Return [X, Y] of the center of cell containing provided text 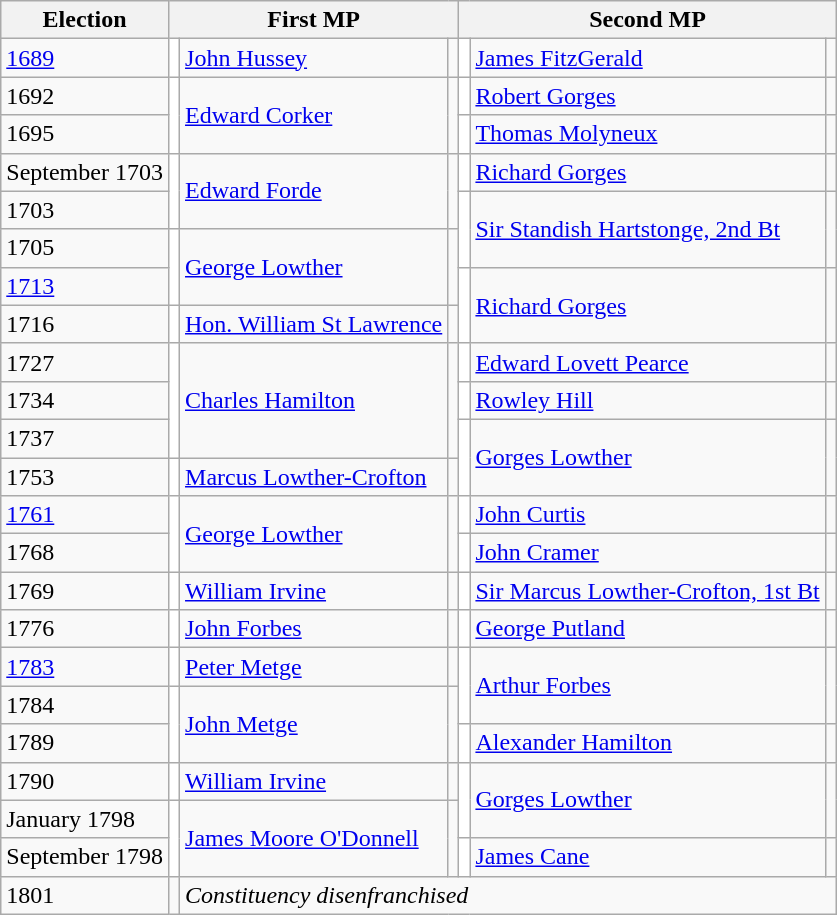
Sir Standish Hartstonge, 2nd Bt [648, 229]
Edward Corker [314, 115]
Arthur Forbes [648, 686]
1695 [85, 134]
1769 [85, 591]
Edward Lovett Pearce [648, 362]
John Forbes [314, 629]
1713 [85, 286]
1716 [85, 324]
September 1798 [85, 857]
1727 [85, 362]
1737 [85, 438]
Second MP [648, 20]
James Moore O'Donnell [314, 838]
1768 [85, 553]
Rowley Hill [648, 400]
1734 [85, 400]
Marcus Lowther-Crofton [314, 477]
Election [85, 20]
January 1798 [85, 819]
Sir Marcus Lowther-Crofton, 1st Bt [648, 591]
1692 [85, 96]
Peter Metge [314, 667]
1790 [85, 781]
Edward Forde [314, 191]
1753 [85, 477]
1789 [85, 743]
1703 [85, 210]
James FitzGerald [648, 58]
Constituency disenfranchised [508, 895]
John Curtis [648, 515]
First MP [313, 20]
Charles Hamilton [314, 400]
James Cane [648, 857]
1689 [85, 58]
Hon. William St Lawrence [314, 324]
John Cramer [648, 553]
Thomas Molyneux [648, 134]
George Putland [648, 629]
John Hussey [314, 58]
1705 [85, 248]
John Metge [314, 724]
1776 [85, 629]
1783 [85, 667]
Robert Gorges [648, 96]
Alexander Hamilton [648, 743]
1784 [85, 705]
1761 [85, 515]
1801 [85, 895]
September 1703 [85, 172]
